Determine the (x, y) coordinate at the center of the cell enclosing the given text.  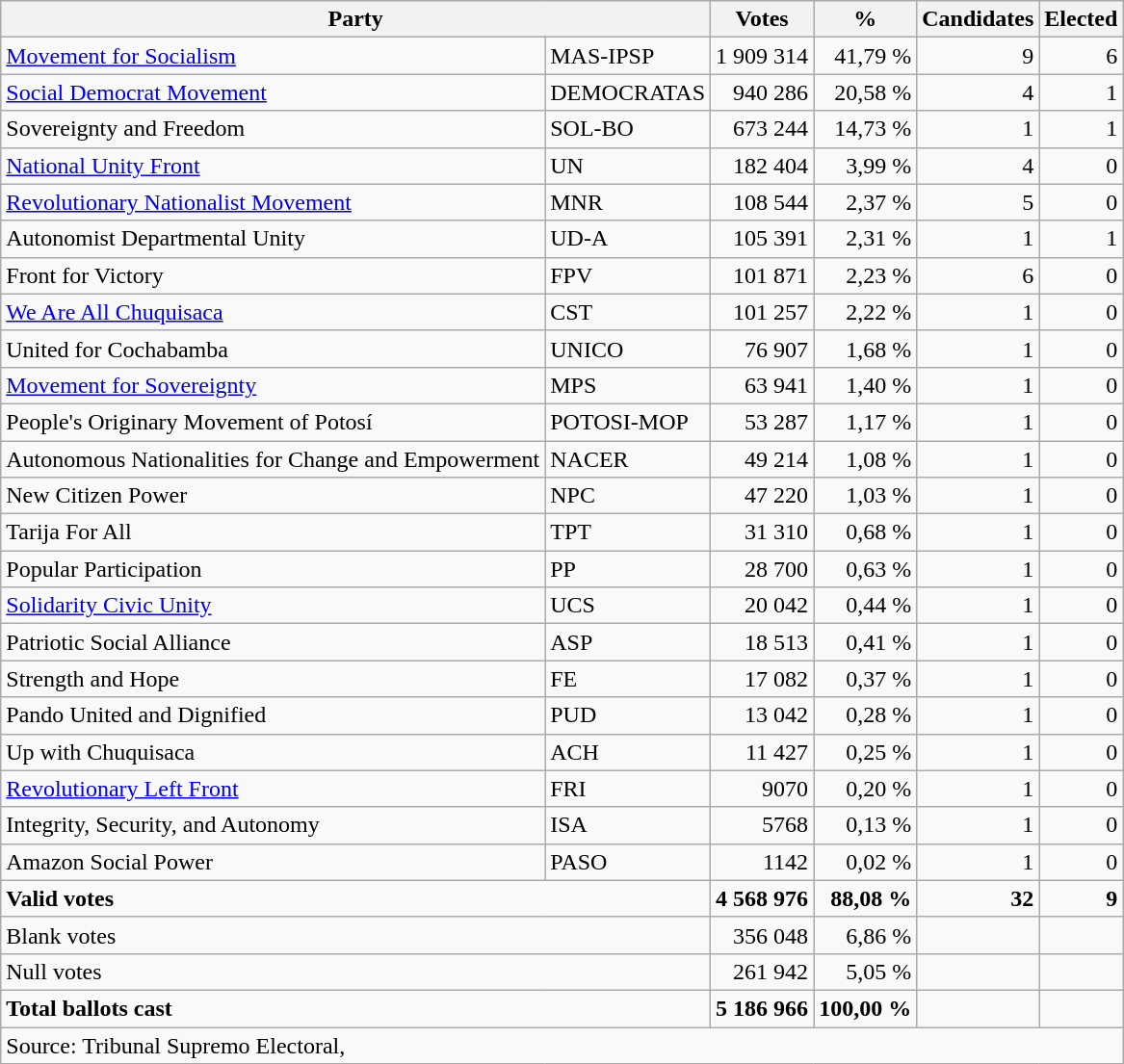
0,25 % (865, 752)
Pando United and Dignified (274, 715)
Autonomous Nationalities for Change and Empowerment (274, 459)
Elected (1081, 19)
5 186 966 (763, 1008)
Tarija For All (274, 532)
New Citizen Power (274, 496)
1,17 % (865, 422)
0,44 % (865, 606)
101 871 (763, 275)
Blank votes (356, 935)
1142 (763, 862)
6,86 % (865, 935)
United for Cochabamba (274, 349)
940 286 (763, 92)
Movement for Sovereignty (274, 385)
5 (979, 202)
20 042 (763, 606)
ISA (628, 825)
Valid votes (356, 898)
PASO (628, 862)
FPV (628, 275)
FRI (628, 789)
41,79 % (865, 56)
MPS (628, 385)
4 568 976 (763, 898)
NACER (628, 459)
0,02 % (865, 862)
% (865, 19)
0,13 % (865, 825)
1 909 314 (763, 56)
DEMOCRATAS (628, 92)
FE (628, 679)
5,05 % (865, 972)
Revolutionary Nationalist Movement (274, 202)
TPT (628, 532)
Integrity, Security, and Autonomy (274, 825)
356 048 (763, 935)
3,99 % (865, 166)
Patriotic Social Alliance (274, 642)
108 544 (763, 202)
88,08 % (865, 898)
Popular Participation (274, 569)
POTOSI-MOP (628, 422)
1,68 % (865, 349)
105 391 (763, 239)
101 257 (763, 312)
18 513 (763, 642)
Solidarity Civic Unity (274, 606)
UN (628, 166)
Revolutionary Left Front (274, 789)
People's Originary Movement of Potosí (274, 422)
1,40 % (865, 385)
63 941 (763, 385)
Movement for Socialism (274, 56)
SOL-BO (628, 129)
673 244 (763, 129)
Sovereignty and Freedom (274, 129)
32 (979, 898)
2,22 % (865, 312)
Strength and Hope (274, 679)
0,20 % (865, 789)
Total ballots cast (356, 1008)
National Unity Front (274, 166)
28 700 (763, 569)
CST (628, 312)
PP (628, 569)
100,00 % (865, 1008)
ACH (628, 752)
9070 (763, 789)
We Are All Chuquisaca (274, 312)
2,31 % (865, 239)
Source: Tribunal Supremo Electoral, (562, 1045)
Autonomist Departmental Unity (274, 239)
Up with Chuquisaca (274, 752)
53 287 (763, 422)
Candidates (979, 19)
76 907 (763, 349)
0,28 % (865, 715)
1,03 % (865, 496)
31 310 (763, 532)
UCS (628, 606)
20,58 % (865, 92)
UD-A (628, 239)
11 427 (763, 752)
Party (356, 19)
Front for Victory (274, 275)
ASP (628, 642)
0,41 % (865, 642)
1,08 % (865, 459)
2,23 % (865, 275)
49 214 (763, 459)
47 220 (763, 496)
2,37 % (865, 202)
NPC (628, 496)
MAS-IPSP (628, 56)
182 404 (763, 166)
Social Democrat Movement (274, 92)
0,68 % (865, 532)
14,73 % (865, 129)
Null votes (356, 972)
PUD (628, 715)
UNICO (628, 349)
5768 (763, 825)
0,63 % (865, 569)
0,37 % (865, 679)
13 042 (763, 715)
261 942 (763, 972)
Votes (763, 19)
Amazon Social Power (274, 862)
17 082 (763, 679)
MNR (628, 202)
